Return (X, Y) of the center of cell containing provided text 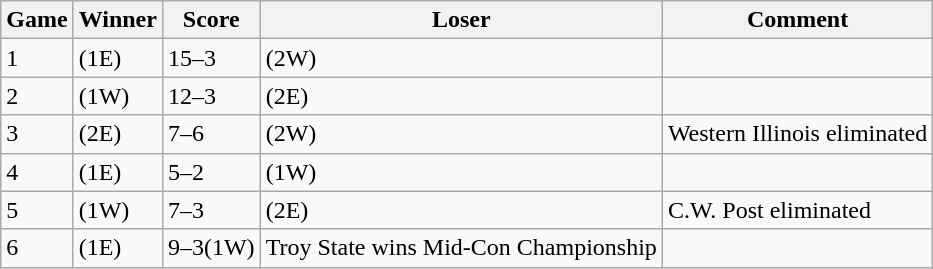
Comment (797, 20)
9–3(1W) (211, 248)
2 (37, 96)
3 (37, 134)
Winner (118, 20)
5–2 (211, 172)
C.W. Post eliminated (797, 210)
4 (37, 172)
15–3 (211, 58)
Game (37, 20)
5 (37, 210)
1 (37, 58)
7–6 (211, 134)
Western Illinois eliminated (797, 134)
Score (211, 20)
Troy State wins Mid-Con Championship (461, 248)
6 (37, 248)
7–3 (211, 210)
12–3 (211, 96)
Loser (461, 20)
